Identify which cell holds the provided text, then report its [X, Y] central coordinate. 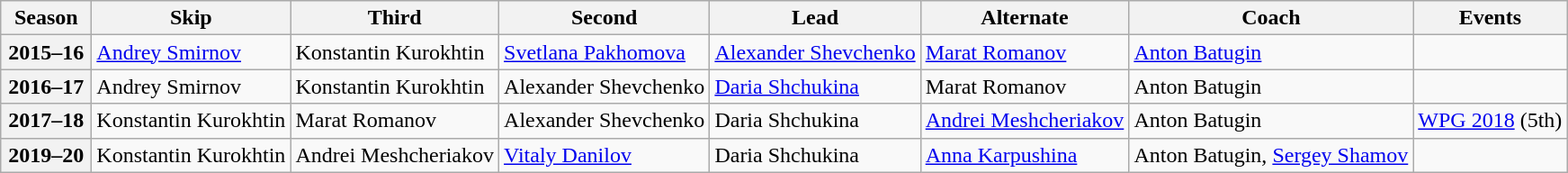
2017–18 [47, 121]
Third [395, 18]
WPG 2018 (5th) [1490, 121]
2016–17 [47, 86]
Alternate [1025, 18]
Season [47, 18]
Anton Batugin, Sergey Shamov [1271, 155]
Coach [1271, 18]
Skip [191, 18]
2019–20 [47, 155]
Events [1490, 18]
Vitaly Danilov [605, 155]
Lead [815, 18]
Second [605, 18]
Svetlana Pakhomova [605, 52]
Anna Karpushina [1025, 155]
2015–16 [47, 52]
